Search for the cell housing the specified text and yield its [X, Y] center coordinate. 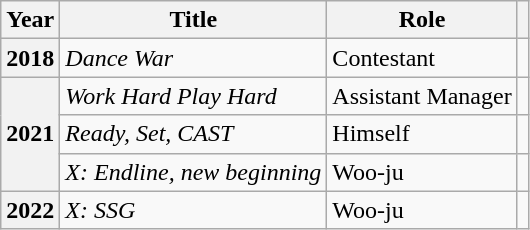
2022 [30, 210]
2018 [30, 58]
Ready, Set, CAST [194, 134]
Title [194, 20]
X: SSG [194, 210]
Assistant Manager [422, 96]
X: Endline, new beginning [194, 172]
2021 [30, 134]
Contestant [422, 58]
Dance War [194, 58]
Role [422, 20]
Work Hard Play Hard [194, 96]
Himself [422, 134]
Year [30, 20]
